Provide the (x, y) coordinate of the cell's center where the given text is located.  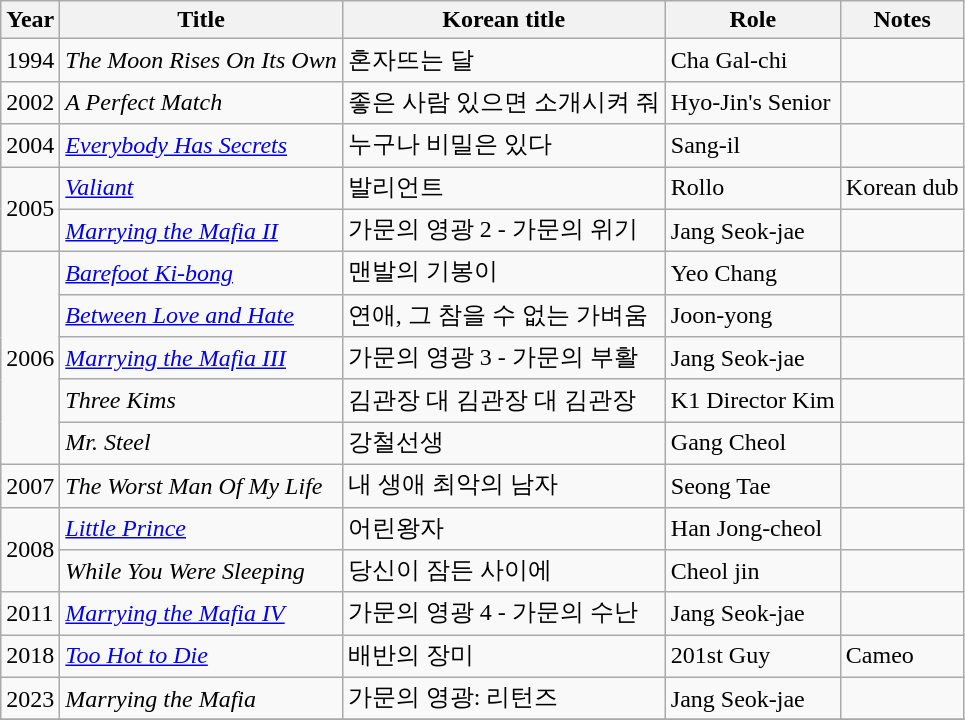
2006 (30, 358)
Hyo-Jin's Senior (752, 102)
2008 (30, 550)
2023 (30, 698)
강철선생 (504, 444)
2007 (30, 486)
Too Hot to Die (201, 656)
2004 (30, 146)
Little Prince (201, 528)
가문의 영광 2 - 가문의 위기 (504, 230)
Seong Tae (752, 486)
누구나 비밀은 있다 (504, 146)
Cha Gal-chi (752, 60)
Notes (902, 20)
201st Guy (752, 656)
2018 (30, 656)
Marrying the Mafia II (201, 230)
Year (30, 20)
Marrying the Mafia (201, 698)
Everybody Has Secrets (201, 146)
Korean dub (902, 188)
가문의 영광: 리턴즈 (504, 698)
혼자뜨는 달 (504, 60)
2005 (30, 208)
Marrying the Mafia IV (201, 614)
The Worst Man Of My Life (201, 486)
Title (201, 20)
1994 (30, 60)
Joon-yong (752, 316)
Role (752, 20)
Cheol jin (752, 572)
A Perfect Match (201, 102)
Three Kims (201, 400)
맨발의 기봉이 (504, 274)
While You Were Sleeping (201, 572)
김관장 대 김관장 대 김관장 (504, 400)
2011 (30, 614)
Mr. Steel (201, 444)
좋은 사람 있으면 소개시켜 줘 (504, 102)
당신이 잠든 사이에 (504, 572)
2002 (30, 102)
Valiant (201, 188)
Between Love and Hate (201, 316)
K1 Director Kim (752, 400)
Sang-il (752, 146)
Rollo (752, 188)
Cameo (902, 656)
가문의 영광 3 - 가문의 부활 (504, 358)
Korean title (504, 20)
Han Jong-cheol (752, 528)
연애, 그 참을 수 없는 가벼움 (504, 316)
내 생애 최악의 남자 (504, 486)
Gang Cheol (752, 444)
어린왕자 (504, 528)
Yeo Chang (752, 274)
The Moon Rises On Its Own (201, 60)
발리언트 (504, 188)
배반의 장미 (504, 656)
가문의 영광 4 - 가문의 수난 (504, 614)
Barefoot Ki-bong (201, 274)
Marrying the Mafia III (201, 358)
